Scan for the cell matching the given text and deliver its (x, y) coordinate at center. 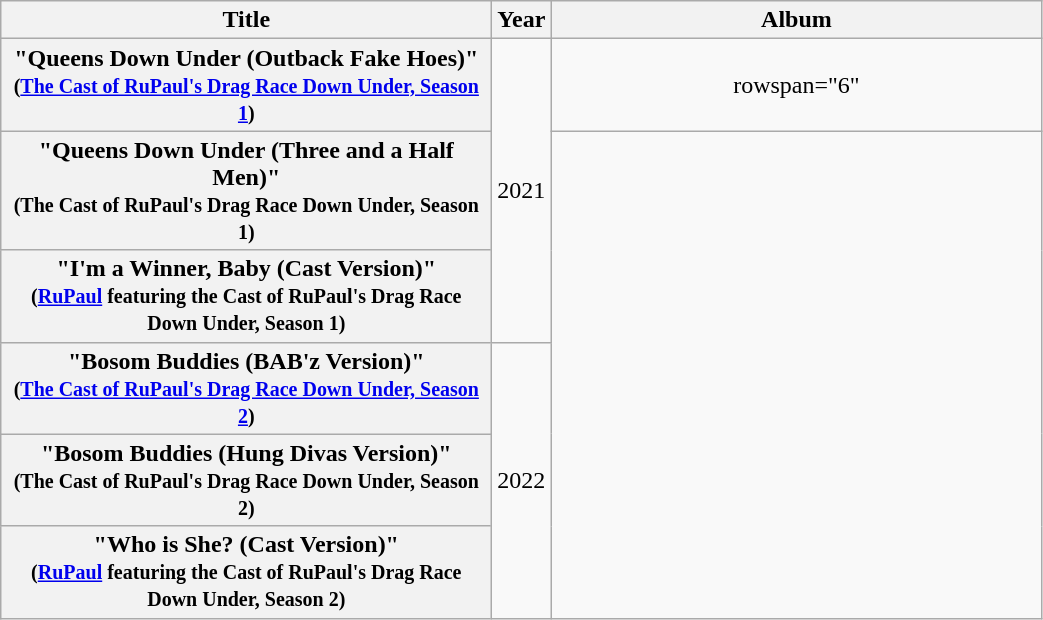
"I'm a Winner, Baby (Cast Version)"(RuPaul featuring the Cast of RuPaul's Drag Race Down Under, Season 1) (246, 296)
2022 (522, 480)
"Bosom Buddies (Hung Divas Version)"(The Cast of RuPaul's Drag Race Down Under, Season 2) (246, 480)
Album (796, 20)
2021 (522, 190)
Title (246, 20)
Year (522, 20)
"Queens Down Under (Three and a Half Men)"(The Cast of RuPaul's Drag Race Down Under, Season 1) (246, 190)
"Who is She? (Cast Version)"(RuPaul featuring the Cast of RuPaul's Drag Race Down Under, Season 2) (246, 572)
rowspan="6" (796, 85)
"Bosom Buddies (BAB'z Version)"(The Cast of RuPaul's Drag Race Down Under, Season 2) (246, 388)
"Queens Down Under (Outback Fake Hoes)"(The Cast of RuPaul's Drag Race Down Under, Season 1) (246, 85)
